For the text-containing cell, return its midpoint in [x, y] coordinate format. 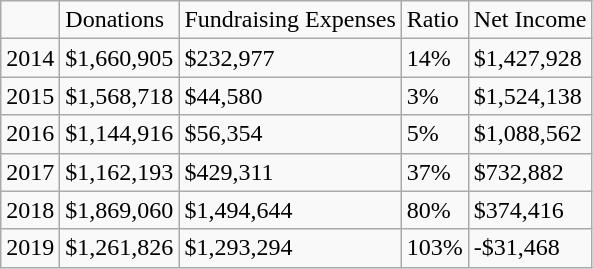
$1,869,060 [120, 210]
Donations [120, 20]
$56,354 [290, 134]
Fundraising Expenses [290, 20]
$1,261,826 [120, 248]
3% [434, 96]
Ratio [434, 20]
$1,568,718 [120, 96]
$374,416 [530, 210]
2019 [30, 248]
$1,660,905 [120, 58]
2015 [30, 96]
$44,580 [290, 96]
$1,144,916 [120, 134]
Net Income [530, 20]
-$31,468 [530, 248]
$1,427,928 [530, 58]
$1,162,193 [120, 172]
80% [434, 210]
37% [434, 172]
$1,494,644 [290, 210]
14% [434, 58]
2017 [30, 172]
$1,524,138 [530, 96]
$732,882 [530, 172]
$429,311 [290, 172]
2016 [30, 134]
2018 [30, 210]
$232,977 [290, 58]
$1,088,562 [530, 134]
$1,293,294 [290, 248]
5% [434, 134]
2014 [30, 58]
103% [434, 248]
